Pinpoint the cell where the given text exists, returning its [x, y] midpoint coordinate. 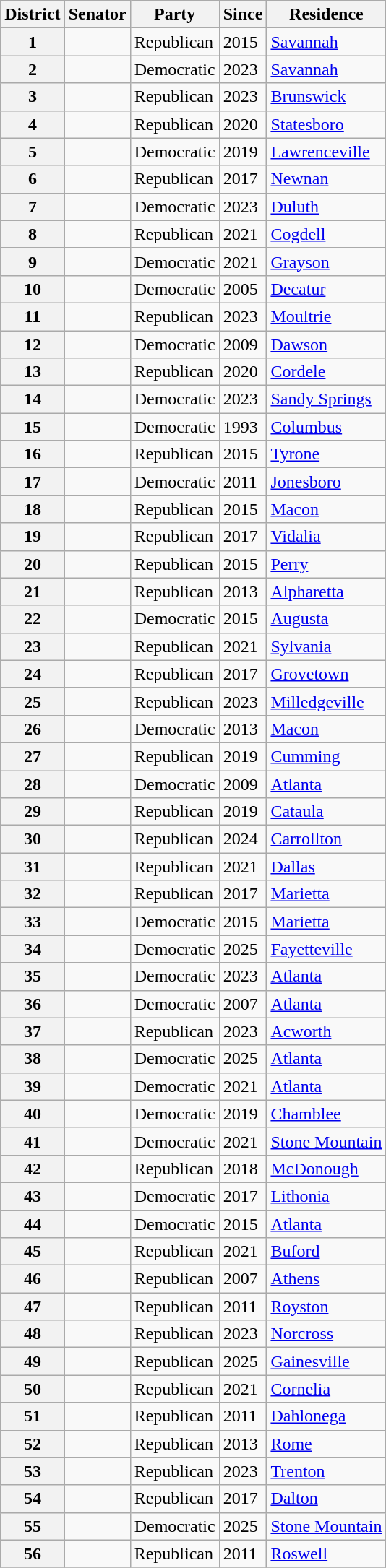
41 [33, 1141]
31 [33, 867]
Athens [327, 1279]
53 [33, 1471]
46 [33, 1279]
Buford [327, 1252]
Cogdell [327, 234]
Royston [327, 1307]
Dawson [327, 345]
9 [33, 261]
39 [33, 1086]
32 [33, 894]
Jonesboro [327, 482]
45 [33, 1252]
McDonough [327, 1169]
Lithonia [327, 1196]
Grovetown [327, 674]
7 [33, 207]
37 [33, 1031]
Dallas [327, 867]
Decatur [327, 289]
Statesboro [327, 124]
Acworth [327, 1031]
26 [33, 729]
40 [33, 1114]
29 [33, 812]
Milledgeville [327, 701]
Senator [97, 14]
50 [33, 1389]
12 [33, 345]
56 [33, 1554]
District [33, 14]
47 [33, 1307]
51 [33, 1416]
Perry [327, 564]
24 [33, 674]
Gainesville [327, 1361]
19 [33, 537]
Newnan [327, 179]
10 [33, 289]
5 [33, 152]
54 [33, 1499]
Duluth [327, 207]
42 [33, 1169]
22 [33, 619]
23 [33, 646]
Cornelia [327, 1389]
20 [33, 564]
Residence [327, 14]
Augusta [327, 619]
33 [33, 922]
Lawrenceville [327, 152]
11 [33, 316]
8 [33, 234]
2024 [243, 839]
1 [33, 42]
17 [33, 482]
3 [33, 97]
Columbus [327, 427]
Tyrone [327, 454]
55 [33, 1526]
Since [243, 14]
Trenton [327, 1471]
15 [33, 427]
36 [33, 1004]
Brunswick [327, 97]
Dahlonega [327, 1416]
43 [33, 1196]
48 [33, 1334]
Sylvania [327, 646]
Cordele [327, 372]
13 [33, 372]
1993 [243, 427]
Moultrie [327, 316]
34 [33, 949]
Fayetteville [327, 949]
30 [33, 839]
Sandy Springs [327, 399]
Alpharetta [327, 592]
Cumming [327, 756]
44 [33, 1224]
52 [33, 1444]
18 [33, 509]
Rome [327, 1444]
21 [33, 592]
Roswell [327, 1554]
27 [33, 756]
2 [33, 69]
14 [33, 399]
35 [33, 976]
Dalton [327, 1499]
Carrollton [327, 839]
16 [33, 454]
Cataula [327, 812]
25 [33, 701]
Grayson [327, 261]
28 [33, 784]
Norcross [327, 1334]
2018 [243, 1169]
Vidalia [327, 537]
49 [33, 1361]
4 [33, 124]
Chamblee [327, 1114]
2005 [243, 289]
Party [175, 14]
38 [33, 1059]
6 [33, 179]
